For the text-containing cell, return its midpoint in (X, Y) coordinate format. 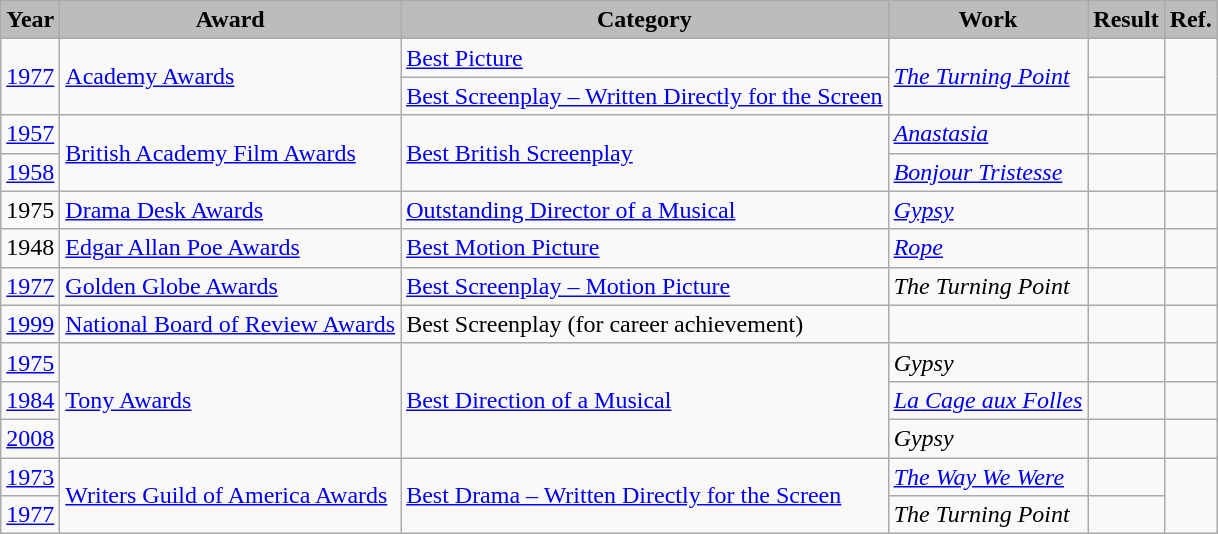
Result (1126, 20)
La Cage aux Folles (988, 400)
1973 (30, 477)
Award (230, 20)
British Academy Film Awards (230, 153)
Ref. (1190, 20)
Drama Desk Awards (230, 210)
Best Screenplay (for career achievement) (645, 324)
National Board of Review Awards (230, 324)
Work (988, 20)
Best Picture (645, 58)
Best Drama – Written Directly for the Screen (645, 496)
1948 (30, 248)
1999 (30, 324)
Rope (988, 248)
Anastasia (988, 134)
1958 (30, 172)
Category (645, 20)
Best Screenplay – Motion Picture (645, 286)
2008 (30, 438)
Outstanding Director of a Musical (645, 210)
Year (30, 20)
1957 (30, 134)
Best Motion Picture (645, 248)
The Way We Were (988, 477)
Edgar Allan Poe Awards (230, 248)
Writers Guild of America Awards (230, 496)
Best British Screenplay (645, 153)
Academy Awards (230, 77)
Best Direction of a Musical (645, 400)
Tony Awards (230, 400)
Best Screenplay – Written Directly for the Screen (645, 96)
1984 (30, 400)
Golden Globe Awards (230, 286)
Bonjour Tristesse (988, 172)
